Detect which cell encompasses the target text, then output its [X, Y] center coordinate. 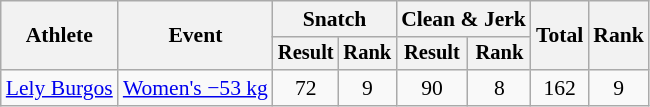
Women's −53 kg [196, 88]
90 [432, 88]
72 [306, 88]
Athlete [60, 36]
162 [560, 88]
8 [500, 88]
Event [196, 36]
Lely Burgos [60, 88]
Snatch [334, 19]
Clean & Jerk [464, 19]
Total [560, 36]
